Pinpoint the cell where the given text exists, returning its (x, y) midpoint coordinate. 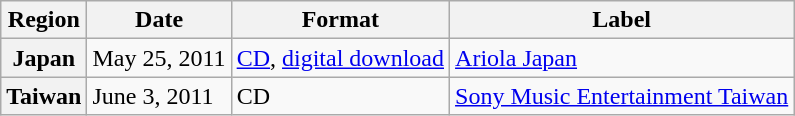
Japan (44, 58)
CD (340, 96)
Ariola Japan (622, 58)
Format (340, 20)
May 25, 2011 (159, 58)
Sony Music Entertainment Taiwan (622, 96)
Region (44, 20)
CD, digital download (340, 58)
June 3, 2011 (159, 96)
Date (159, 20)
Label (622, 20)
Taiwan (44, 96)
